Determine the (x, y) coordinate at the center of the cell enclosing the given text.  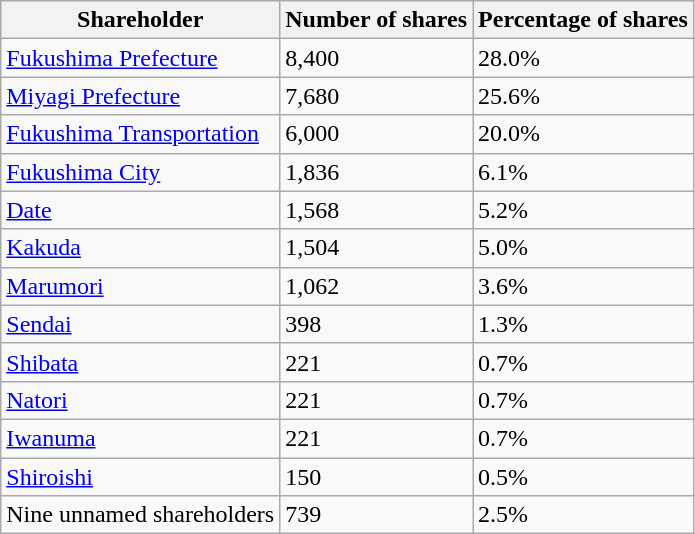
6,000 (376, 134)
Natori (140, 400)
5.0% (584, 248)
Fukushima Prefecture (140, 58)
Number of shares (376, 20)
Shiroishi (140, 477)
20.0% (584, 134)
Date (140, 210)
Miyagi Prefecture (140, 96)
1,568 (376, 210)
398 (376, 324)
25.6% (584, 96)
Nine unnamed shareholders (140, 515)
Percentage of shares (584, 20)
Fukushima City (140, 172)
1,836 (376, 172)
0.5% (584, 477)
5.2% (584, 210)
6.1% (584, 172)
28.0% (584, 58)
Shibata (140, 362)
Sendai (140, 324)
Shareholder (140, 20)
739 (376, 515)
2.5% (584, 515)
150 (376, 477)
1,062 (376, 286)
Kakuda (140, 248)
3.6% (584, 286)
1,504 (376, 248)
Fukushima Transportation (140, 134)
Iwanuma (140, 438)
Marumori (140, 286)
8,400 (376, 58)
7,680 (376, 96)
1.3% (584, 324)
